Find where the given text appears and provide that cell's center as (x, y) coordinate. 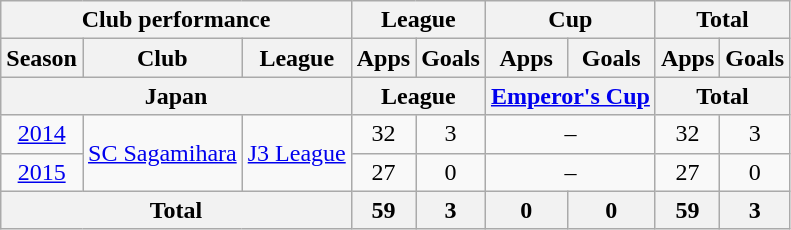
SC Sagamihara (162, 153)
2015 (42, 172)
2014 (42, 134)
Club (162, 58)
Japan (176, 96)
Season (42, 58)
Emperor's Cup (570, 96)
J3 League (296, 153)
Cup (570, 20)
Club performance (176, 20)
